Capture the cell that displays the provided text and extract its (x, y) central coordinate. 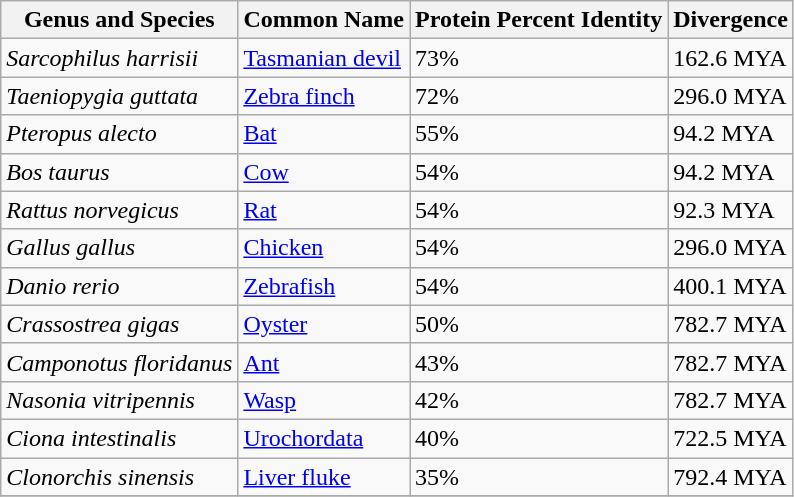
Zebra finch (324, 96)
Cow (324, 172)
92.3 MYA (731, 210)
Zebrafish (324, 286)
Bat (324, 134)
Rattus norvegicus (120, 210)
Protein Percent Identity (539, 20)
400.1 MYA (731, 286)
Divergence (731, 20)
Common Name (324, 20)
Sarcophilus harrisii (120, 58)
722.5 MYA (731, 438)
162.6 MYA (731, 58)
42% (539, 400)
Wasp (324, 400)
Crassostrea gigas (120, 324)
40% (539, 438)
Pteropus alecto (120, 134)
Taeniopygia guttata (120, 96)
Rat (324, 210)
792.4 MYA (731, 477)
Chicken (324, 248)
43% (539, 362)
Ciona intestinalis (120, 438)
Tasmanian devil (324, 58)
73% (539, 58)
Urochordata (324, 438)
50% (539, 324)
Clonorchis sinensis (120, 477)
Bos taurus (120, 172)
72% (539, 96)
35% (539, 477)
Danio rerio (120, 286)
Nasonia vitripennis (120, 400)
Camponotus floridanus (120, 362)
Liver fluke (324, 477)
Genus and Species (120, 20)
Ant (324, 362)
Oyster (324, 324)
Gallus gallus (120, 248)
55% (539, 134)
